Output the (x, y) coordinate of the center of the cell containing the given text.  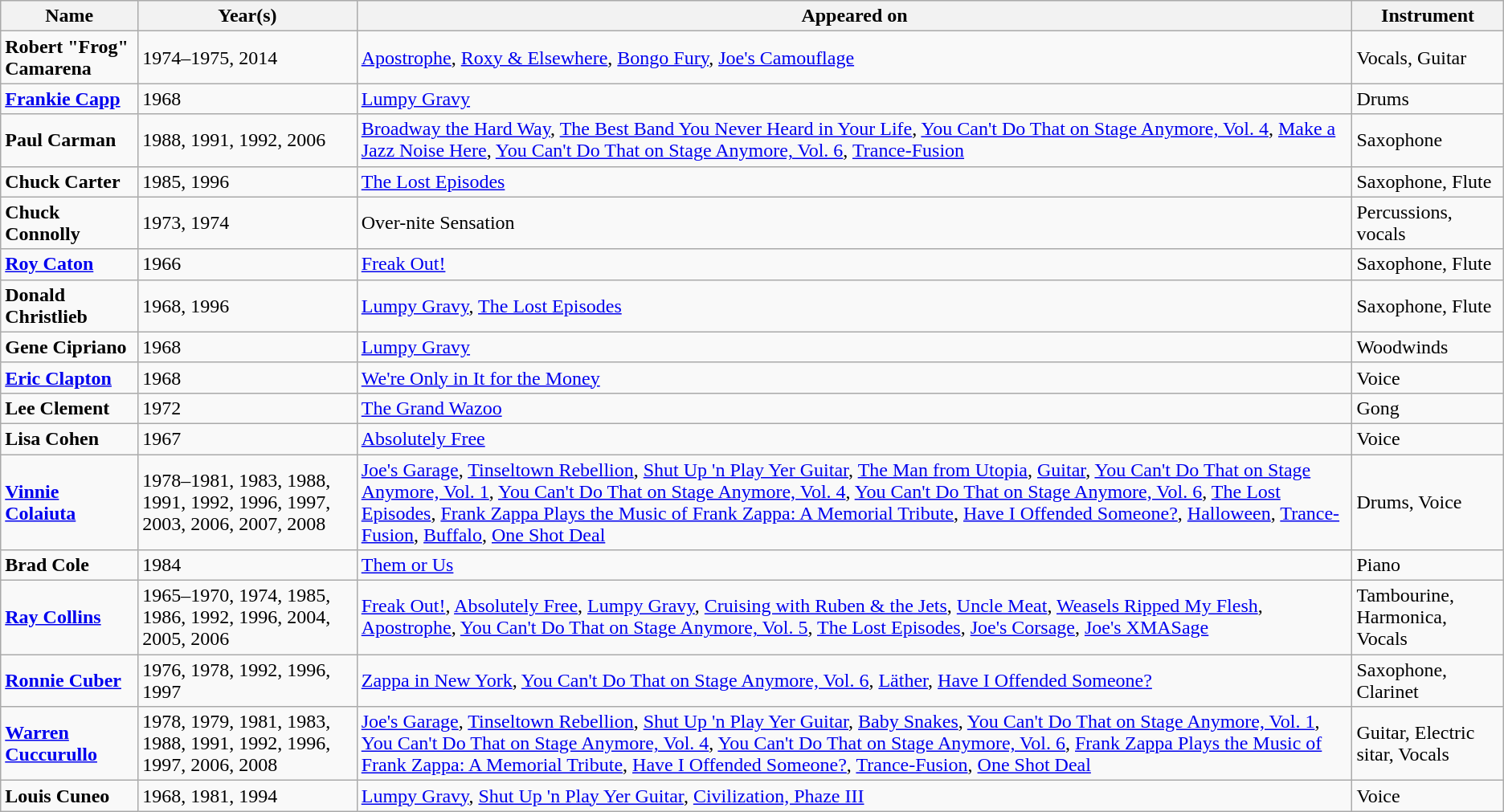
Lumpy Gravy, Shut Up 'n Play Yer Guitar, Civilization, Phaze III (855, 796)
Lisa Cohen (69, 439)
Robert "Frog" Camarena (69, 58)
Brad Cole (69, 565)
Drums, Voice (1428, 503)
Guitar, Electric sitar, Vocals (1428, 744)
1968, 1981, 1994 (247, 796)
Eric Clapton (69, 377)
1972 (247, 408)
1968, 1996 (247, 305)
1988, 1991, 1992, 2006 (247, 140)
Lee Clement (69, 408)
Ray Collins (69, 618)
Paul Carman (69, 140)
1976, 1978, 1992, 1996, 1997 (247, 681)
Saxophone, Clarinet (1428, 681)
Frankie Capp (69, 99)
Louis Cuneo (69, 796)
1974–1975, 2014 (247, 58)
Donald Christlieb (69, 305)
Drums (1428, 99)
Year(s) (247, 16)
Woodwinds (1428, 347)
Roy Caton (69, 264)
Vinnie Colaiuta (69, 503)
Vocals, Guitar (1428, 58)
1978–1981, 1983, 1988, 1991, 1992, 1996, 1997, 2003, 2006, 2007, 2008 (247, 503)
Ronnie Cuber (69, 681)
1966 (247, 264)
We're Only in It for the Money (855, 377)
Instrument (1428, 16)
Chuck Connolly (69, 223)
Gong (1428, 408)
1985, 1996 (247, 182)
1978, 1979, 1981, 1983, 1988, 1991, 1992, 1996, 1997, 2006, 2008 (247, 744)
Over-nite Sensation (855, 223)
1984 (247, 565)
Gene Cipriano (69, 347)
1965–1970, 1974, 1985, 1986, 1992, 1996, 2004, 2005, 2006 (247, 618)
Appeared on (855, 16)
Tambourine, Harmonica, Vocals (1428, 618)
Saxophone (1428, 140)
1973, 1974 (247, 223)
Warren Cuccurullo (69, 744)
Absolutely Free (855, 439)
Apostrophe, Roxy & Elsewhere, Bongo Fury, Joe's Camouflage (855, 58)
Lumpy Gravy, The Lost Episodes (855, 305)
Name (69, 16)
Chuck Carter (69, 182)
Zappa in New York, You Can't Do That on Stage Anymore, Vol. 6, Läther, Have I Offended Someone? (855, 681)
Percussions, vocals (1428, 223)
1967 (247, 439)
Piano (1428, 565)
Them or Us (855, 565)
Freak Out! (855, 264)
The Lost Episodes (855, 182)
The Grand Wazoo (855, 408)
